Search for the cell housing the specified text and yield its (x, y) center coordinate. 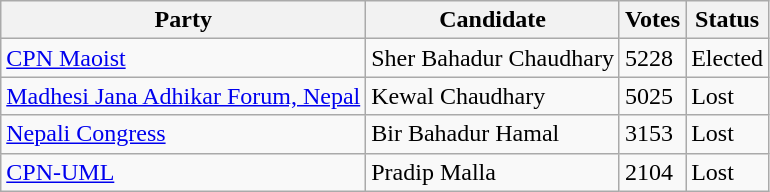
CPN-UML (184, 172)
5228 (652, 58)
Candidate (493, 20)
Status (728, 20)
Pradip Malla (493, 172)
Sher Bahadur Chaudhary (493, 58)
2104 (652, 172)
Madhesi Jana Adhikar Forum, Nepal (184, 96)
3153 (652, 134)
CPN Maoist (184, 58)
Elected (728, 58)
Party (184, 20)
5025 (652, 96)
Bir Bahadur Hamal (493, 134)
Kewal Chaudhary (493, 96)
Nepali Congress (184, 134)
Votes (652, 20)
